Return [X, Y] of the center of cell containing provided text 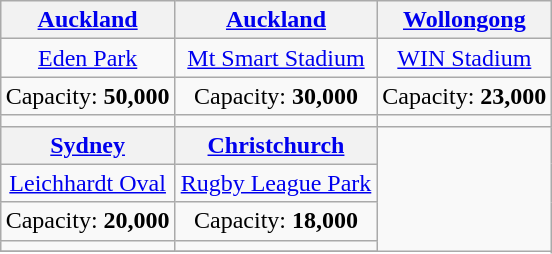
Mt Smart Stadium [276, 58]
Leichhardt Oval [88, 183]
Rugby League Park [276, 183]
Capacity: 23,000 [464, 96]
Wollongong [464, 20]
Sydney [88, 145]
Capacity: 20,000 [88, 221]
Capacity: 30,000 [276, 96]
Capacity: 18,000 [276, 221]
Capacity: 50,000 [88, 96]
Christchurch [276, 145]
Eden Park [88, 58]
WIN Stadium [464, 58]
